Pinpoint the cell where the given text exists, returning its [X, Y] midpoint coordinate. 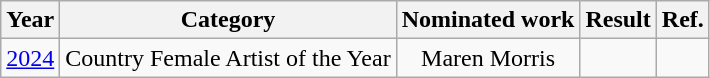
2024 [30, 58]
Result [618, 20]
Nominated work [488, 20]
Year [30, 20]
Country Female Artist of the Year [228, 58]
Maren Morris [488, 58]
Category [228, 20]
Ref. [682, 20]
